Return (x, y) of the center of cell containing provided text 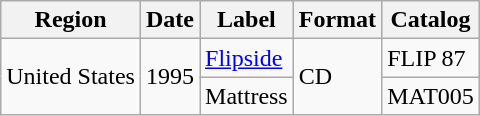
Label (247, 20)
MAT005 (431, 96)
Mattress (247, 96)
Catalog (431, 20)
1995 (170, 77)
CD (337, 77)
Region (71, 20)
United States (71, 77)
Flipside (247, 58)
FLIP 87 (431, 58)
Date (170, 20)
Format (337, 20)
